Search for the cell housing the specified text and yield its (X, Y) center coordinate. 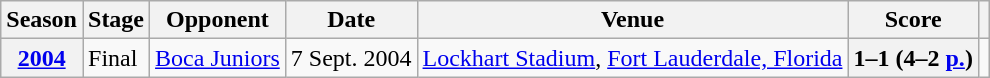
Stage (116, 20)
Boca Juniors (218, 58)
Season (42, 20)
7 Sept. 2004 (351, 58)
Score (913, 20)
Lockhart Stadium, Fort Lauderdale, Florida (632, 58)
Opponent (218, 20)
Final (116, 58)
Venue (632, 20)
Date (351, 20)
1–1 (4–2 p.) (913, 58)
2004 (42, 58)
